Return (x, y) of the center of cell containing provided text 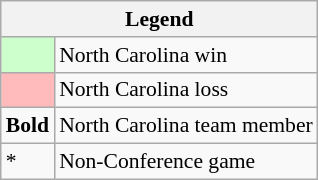
Non-Conference game (186, 162)
Bold (28, 126)
North Carolina win (186, 55)
* (28, 162)
North Carolina loss (186, 90)
Legend (160, 19)
North Carolina team member (186, 126)
